Identify which cell holds the provided text, then report its (X, Y) central coordinate. 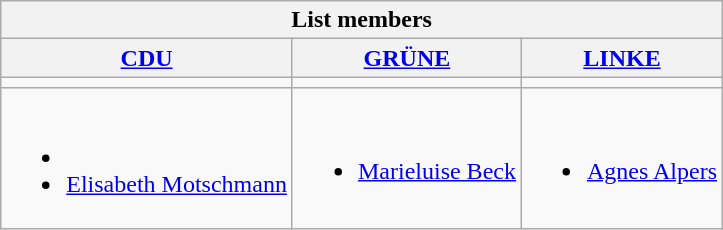
List members (362, 20)
GRÜNE (406, 58)
LINKE (622, 58)
Marieluise Beck (406, 158)
Elisabeth Motschmann (147, 158)
CDU (147, 58)
Agnes Alpers (622, 158)
